Search for the cell housing the specified text and yield its (X, Y) center coordinate. 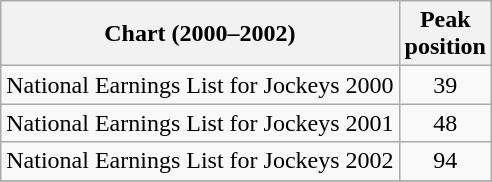
39 (445, 85)
Peakposition (445, 34)
Chart (2000–2002) (200, 34)
94 (445, 161)
48 (445, 123)
National Earnings List for Jockeys 2000 (200, 85)
National Earnings List for Jockeys 2001 (200, 123)
National Earnings List for Jockeys 2002 (200, 161)
